Return the [x, y] coordinate for the center point of the cell that contains the specified text.  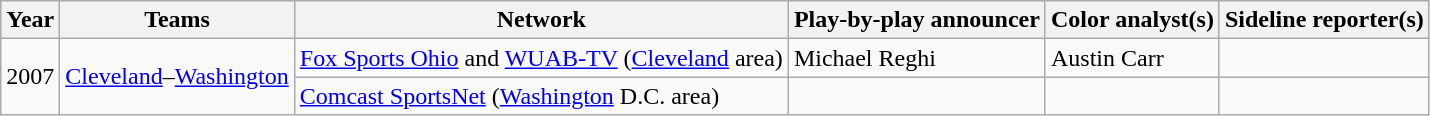
Comcast SportsNet (Washington D.C. area) [541, 96]
Cleveland–Washington [177, 77]
Sideline reporter(s) [1324, 20]
Year [30, 20]
Austin Carr [1132, 58]
Color analyst(s) [1132, 20]
2007 [30, 77]
Play-by-play announcer [916, 20]
Fox Sports Ohio and WUAB-TV (Cleveland area) [541, 58]
Network [541, 20]
Teams [177, 20]
Michael Reghi [916, 58]
